Scan for the cell matching the given text and deliver its (x, y) coordinate at center. 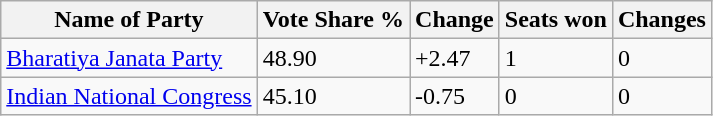
Changes (662, 20)
Seats won (556, 20)
Indian National Congress (129, 96)
Vote Share % (333, 20)
45.10 (333, 96)
Change (455, 20)
Bharatiya Janata Party (129, 58)
+2.47 (455, 58)
1 (556, 58)
Name of Party (129, 20)
48.90 (333, 58)
-0.75 (455, 96)
